From the cell containing the given text, extract its center point as [x, y] coordinate. 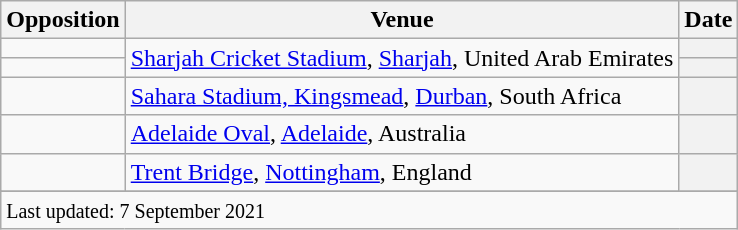
Trent Bridge, Nottingham, England [402, 172]
Sahara Stadium, Kingsmead, Durban, South Africa [402, 96]
Last updated: 7 September 2021 [370, 210]
Date [708, 20]
Adelaide Oval, Adelaide, Australia [402, 134]
Sharjah Cricket Stadium, Sharjah, United Arab Emirates [402, 58]
Venue [402, 20]
Opposition [63, 20]
